Identify which cell holds the provided text, then report its (x, y) central coordinate. 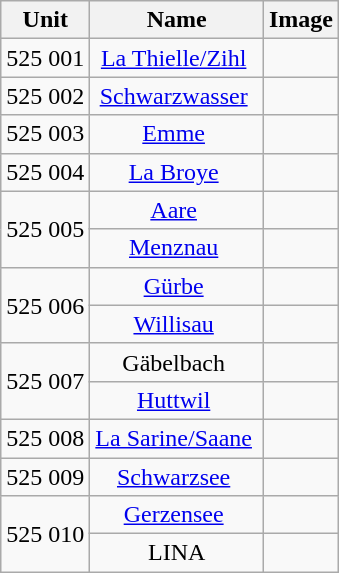
525 008 (46, 438)
LINA (177, 553)
Schwarzwasser (177, 96)
525 006 (46, 305)
Name (177, 20)
Schwarzsee (177, 477)
525 009 (46, 477)
525 003 (46, 134)
Huttwil (177, 400)
525 004 (46, 172)
525 001 (46, 58)
Unit (46, 20)
Willisau (177, 324)
La Thielle/Zihl (177, 58)
Image (300, 20)
Emme (177, 134)
525 005 (46, 229)
Menznau (177, 248)
525 002 (46, 96)
Gerzensee (177, 515)
Gäbelbach (177, 362)
Gürbe (177, 286)
Aare (177, 210)
525 007 (46, 381)
La Broye (177, 172)
La Sarine/Saane (177, 438)
525 010 (46, 534)
